Find where the given text appears and provide that cell's center as [x, y] coordinate. 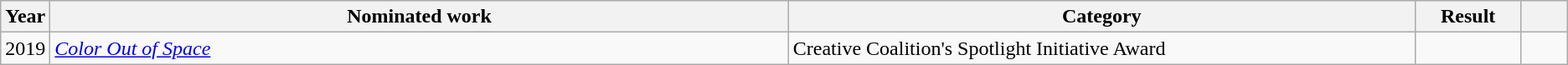
Result [1467, 17]
Year [25, 17]
Nominated work [419, 17]
Category [1101, 17]
2019 [25, 48]
Color Out of Space [419, 48]
Creative Coalition's Spotlight Initiative Award [1101, 48]
